Return the [x, y] coordinate for the center point of the cell that contains the specified text.  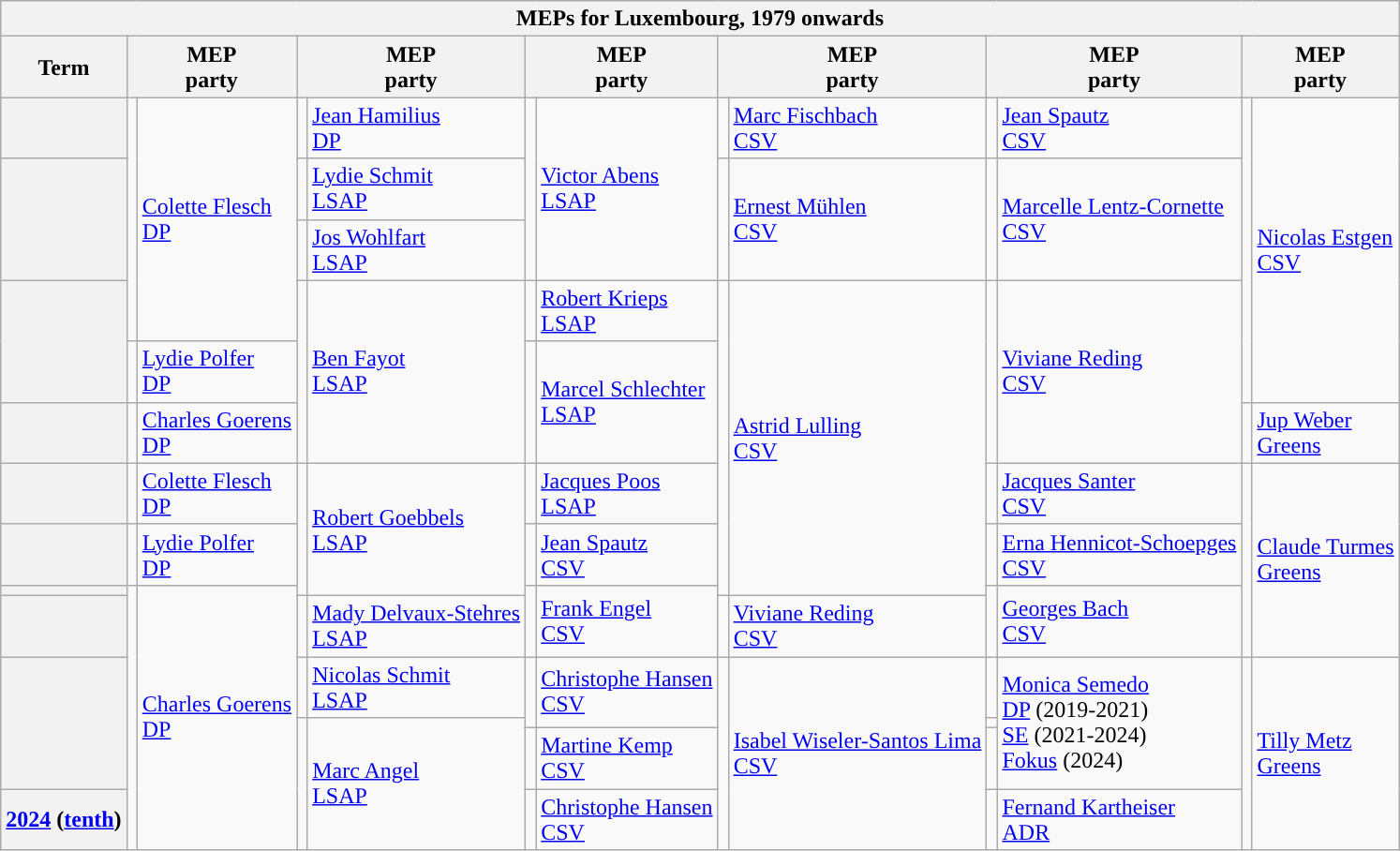
Georges BachCSV [1119, 620]
Tilly MetzGreens [1325, 753]
Ben FayotLSAP [416, 371]
Erna Hennicot-SchoepgesCSV [1119, 555]
Jup WeberGreens [1325, 433]
Marc AngelLSAP [416, 784]
Frank EngelCSV [627, 620]
Jos WohlfartLSAP [416, 249]
Monica Semedo DP (2019-2021)SE (2021-2024)Fokus (2024) [1119, 722]
Victor AbensLSAP [627, 189]
Jacques SanterCSV [1119, 493]
MEPs for Luxembourg, 1979 onwards [700, 19]
Astrid LullingCSV [857, 438]
Marc FischbachCSV [857, 127]
Marcelle Lentz-CornetteCSV [1119, 219]
Nicolas EstgenCSV [1325, 249]
Jean HamiliusDP [416, 127]
Fernand KartheiserADR [1119, 819]
Term [64, 67]
Mady Delvaux-StehresLSAP [416, 626]
Claude TurmesGreens [1325, 560]
Jacques PoosLSAP [627, 493]
Martine KempCSV [627, 759]
Nicolas SchmitLSAP [416, 686]
Lydie SchmitLSAP [416, 189]
2024 (tenth) [64, 819]
Isabel Wiseler-Santos LimaCSV [857, 753]
Robert KriepsLSAP [627, 311]
Marcel SchlechterLSAP [627, 402]
Ernest MühlenCSV [857, 219]
Robert GoebbelsLSAP [416, 529]
